Find where the given text appears and provide that cell's center as (X, Y) coordinate. 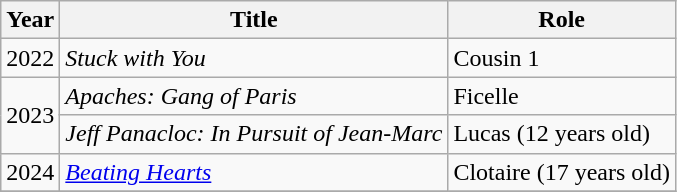
Apaches: Gang of Paris (254, 96)
Year (30, 20)
Clotaire (17 years old) (562, 172)
Stuck with You (254, 58)
2024 (30, 172)
Jeff Panacloc: In Pursuit of Jean-Marc (254, 134)
Lucas (12 years old) (562, 134)
2022 (30, 58)
Role (562, 20)
Title (254, 20)
Cousin 1 (562, 58)
Beating Hearts (254, 172)
2023 (30, 115)
Ficelle (562, 96)
